Pinpoint the cell where the given text exists, returning its (x, y) midpoint coordinate. 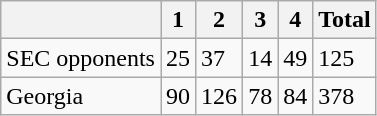
2 (220, 20)
90 (178, 96)
Georgia (81, 96)
37 (220, 58)
125 (345, 58)
25 (178, 58)
3 (260, 20)
78 (260, 96)
378 (345, 96)
126 (220, 96)
SEC opponents (81, 58)
Total (345, 20)
4 (296, 20)
49 (296, 58)
1 (178, 20)
84 (296, 96)
14 (260, 58)
